Search for the cell housing the specified text and yield its (x, y) center coordinate. 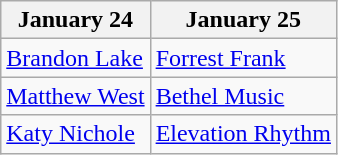
Bethel Music (243, 96)
Brandon Lake (76, 58)
January 24 (76, 20)
Forrest Frank (243, 58)
Elevation Rhythm (243, 134)
January 25 (243, 20)
Katy Nichole (76, 134)
Matthew West (76, 96)
